Identify which cell holds the provided text, then report its [x, y] central coordinate. 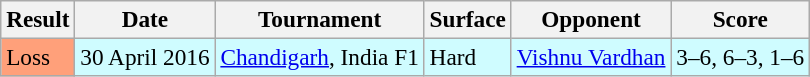
Surface [468, 19]
Result [38, 19]
Date [145, 19]
Opponent [591, 19]
30 April 2016 [145, 57]
Score [740, 19]
Hard [468, 57]
Chandigarh, India F1 [320, 57]
3–6, 6–3, 1–6 [740, 57]
Vishnu Vardhan [591, 57]
Tournament [320, 19]
Loss [38, 57]
